Extract the [x, y] coordinate from the center of the cell holding the provided text.  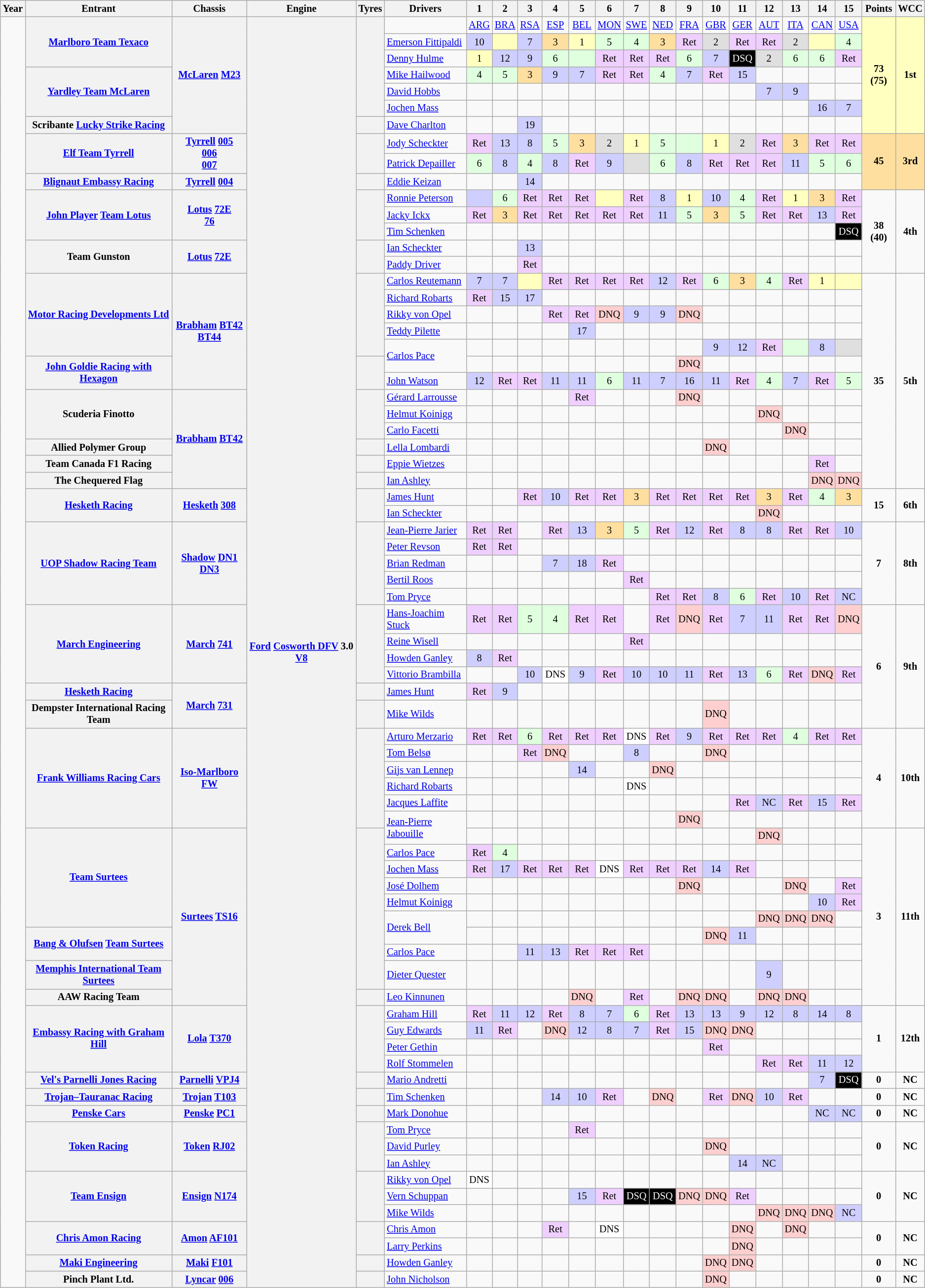
Vel's Parnelli Jones Racing [99, 1080]
Ensign N174 [209, 1196]
Larry Perkins [425, 1246]
Gijs van Lennep [425, 770]
Peter Revson [425, 547]
4th [910, 231]
Hans-Joachim Stuck [425, 619]
RSA [530, 25]
1st [910, 75]
Graham Hill [425, 1014]
Scribante Lucky Strike Racing [99, 125]
Dieter Quester [425, 974]
Jacky Ickx [425, 215]
Motor Racing Developments Ltd [99, 314]
John Nicholson [425, 1279]
Team Gunston [99, 256]
AUT [769, 25]
18 [582, 563]
3rd [910, 162]
73 (75) [879, 75]
Tyrrell 004 [209, 181]
ITA [796, 25]
Elf Team Tyrrell [99, 153]
35 [879, 381]
Trojan T103 [209, 1097]
John Goldie Racing with Hexagon [99, 372]
Lola T370 [209, 1038]
Engine [301, 8]
Token Racing [99, 1146]
Carlo Facetti [425, 430]
Trojan–Tauranac Racing [99, 1097]
Penske PC1 [209, 1113]
Frank Williams Racing Cars [99, 778]
11th [910, 916]
9th [910, 666]
Mario Andretti [425, 1080]
6th [910, 505]
Parnelli VPJ4 [209, 1080]
CAN [822, 25]
Chris Amon [425, 1229]
Teddy Pilette [425, 331]
March Engineering [99, 644]
Pinch Plant Ltd. [99, 1279]
Eppie Wietzes [425, 464]
GBR [716, 25]
Jody Scheckter [425, 143]
March 741 [209, 644]
Reine Wisell [425, 642]
Dempster International Racing Team [99, 714]
Yardley Team McLaren [99, 92]
Tyrrell 005006007 [209, 153]
David Purley [425, 1146]
NED [663, 25]
Scuderia Finotto [99, 414]
David Hobbs [425, 92]
Team Ensign [99, 1196]
Derek Bell [425, 927]
Token RJ02 [209, 1146]
BEL [582, 25]
Iso-Marlboro FW [209, 778]
Guy Edwards [425, 1030]
Gérard Larrousse [425, 397]
Lotus 72E [209, 256]
45 [879, 162]
UOP Shadow Racing Team [99, 563]
Mark Donohue [425, 1113]
Maki Engineering [99, 1263]
Dave Charlton [425, 125]
John Player Team Lotus [99, 215]
BRA [505, 25]
Drivers [425, 8]
Ronnie Peterson [425, 198]
Brabham BT42BT44 [209, 331]
ARG [480, 25]
Arturo Merzario [425, 736]
Embassy Racing with Graham Hill [99, 1038]
Paddy Driver [425, 265]
FRA [689, 25]
Rolf Stommelen [425, 1064]
Brian Redman [425, 563]
Shadow DN1DN3 [209, 563]
38 (40) [879, 231]
Peter Gethin [425, 1047]
SWE [636, 25]
MON [609, 25]
Team Surtees [99, 877]
5th [910, 381]
AAW Racing Team [99, 997]
WCC [910, 8]
Hesketh 308 [209, 505]
GER [742, 25]
Lella Lombardi [425, 447]
Points [879, 8]
McLaren M23 [209, 75]
Bang & Olufsen Team Surtees [99, 944]
Patrick Depailler [425, 163]
Carlos Reutemann [425, 281]
Allied Polymer Group [99, 447]
10th [910, 778]
19 [530, 125]
Team Canada F1 Racing [99, 464]
Year [13, 8]
Lyncar 006 [209, 1279]
Vittorio Brambilla [425, 675]
John Watson [425, 381]
8th [910, 563]
March 731 [209, 705]
Chris Amon Racing [99, 1238]
Bertil Roos [425, 580]
Mike Hailwood [425, 75]
Chassis [209, 8]
Ford Cosworth DFV 3.0 V8 [301, 652]
Surtees TS16 [209, 916]
Eddie Keizan [425, 181]
Penske Cars [99, 1113]
Brabham BT42 [209, 439]
Marlboro Team Texaco [99, 41]
USA [849, 25]
Denny Hulme [425, 58]
12th [910, 1038]
Leo Kinnunen [425, 997]
Jean-Pierre Jabouille [425, 827]
Tyres [370, 8]
Amon AF101 [209, 1238]
Jacques Laffite [425, 803]
Blignaut Embassy Racing [99, 181]
José Dolhem [425, 886]
The Chequered Flag [99, 480]
Jean-Pierre Jarier [425, 530]
Maki F101 [209, 1263]
Memphis International Team Surtees [99, 974]
ESP [555, 25]
Lotus 72E76 [209, 215]
Emerson Fittipaldi [425, 42]
Entrant [99, 8]
Tom Belsø [425, 753]
Vern Schuppan [425, 1196]
